Capture the cell that displays the provided text and extract its (X, Y) central coordinate. 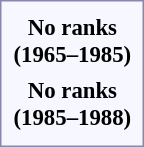
No ranks(1985–1988) (72, 104)
No ranks(1965–1985) (72, 40)
